Provide the [X, Y] coordinate of the cell's center where the given text is located.  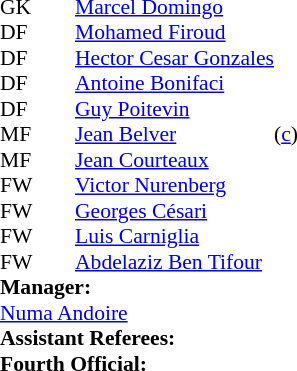
Guy Poitevin [174, 109]
Jean Belver [174, 135]
Mohamed Firoud [174, 33]
Abdelaziz Ben Tifour [174, 262]
Hector Cesar Gonzales [174, 58]
Georges Césari [174, 211]
Antoine Bonifaci [174, 83]
Jean Courteaux [174, 160]
Victor Nurenberg [174, 185]
Manager: [137, 287]
Luis Carniglia [174, 237]
